For the text-containing cell, return its midpoint in (X, Y) coordinate format. 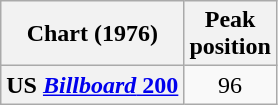
US Billboard 200 (92, 85)
Peakposition (230, 34)
96 (230, 85)
Chart (1976) (92, 34)
